Find where the given text appears and provide that cell's center as (x, y) coordinate. 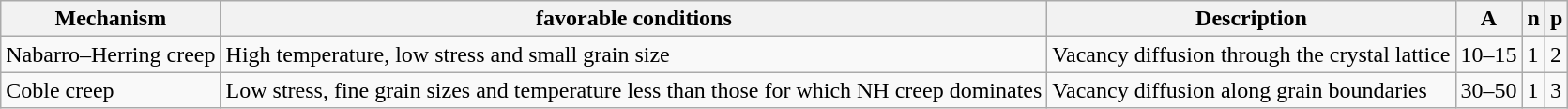
Vacancy diffusion through the crystal lattice (1252, 54)
p (1556, 19)
Vacancy diffusion along grain boundaries (1252, 90)
A (1488, 19)
favorable conditions (634, 19)
Mechanism (111, 19)
Nabarro–Herring creep (111, 54)
2 (1556, 54)
10–15 (1488, 54)
30–50 (1488, 90)
3 (1556, 90)
n (1533, 19)
High temperature, low stress and small grain size (634, 54)
Low stress, fine grain sizes and temperature less than those for which NH creep dominates (634, 90)
Coble creep (111, 90)
Description (1252, 19)
